Capture the cell that displays the provided text and extract its (X, Y) central coordinate. 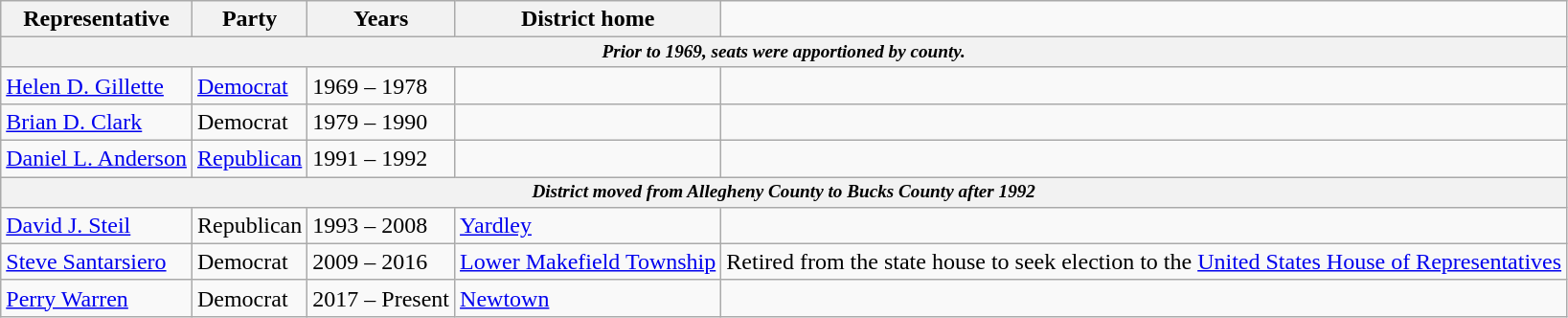
Brian D. Clark (97, 123)
Perry Warren (97, 298)
Prior to 1969, seats were apportioned by county. (784, 53)
1991 – 1992 (381, 159)
District moved from Allegheny County to Bucks County after 1992 (784, 193)
David J. Steil (97, 225)
Newtown (588, 298)
Steve Santarsiero (97, 261)
Years (381, 19)
District home (588, 19)
1969 – 1978 (381, 85)
1993 – 2008 (381, 225)
Yardley (588, 225)
2009 – 2016 (381, 261)
Daniel L. Anderson (97, 159)
Party (249, 19)
Lower Makefield Township (588, 261)
Retired from the state house to seek election to the United States House of Representatives (1144, 261)
2017 – Present (381, 298)
Helen D. Gillette (97, 85)
1979 – 1990 (381, 123)
Representative (97, 19)
